Pinpoint the cell where the given text exists, returning its [x, y] midpoint coordinate. 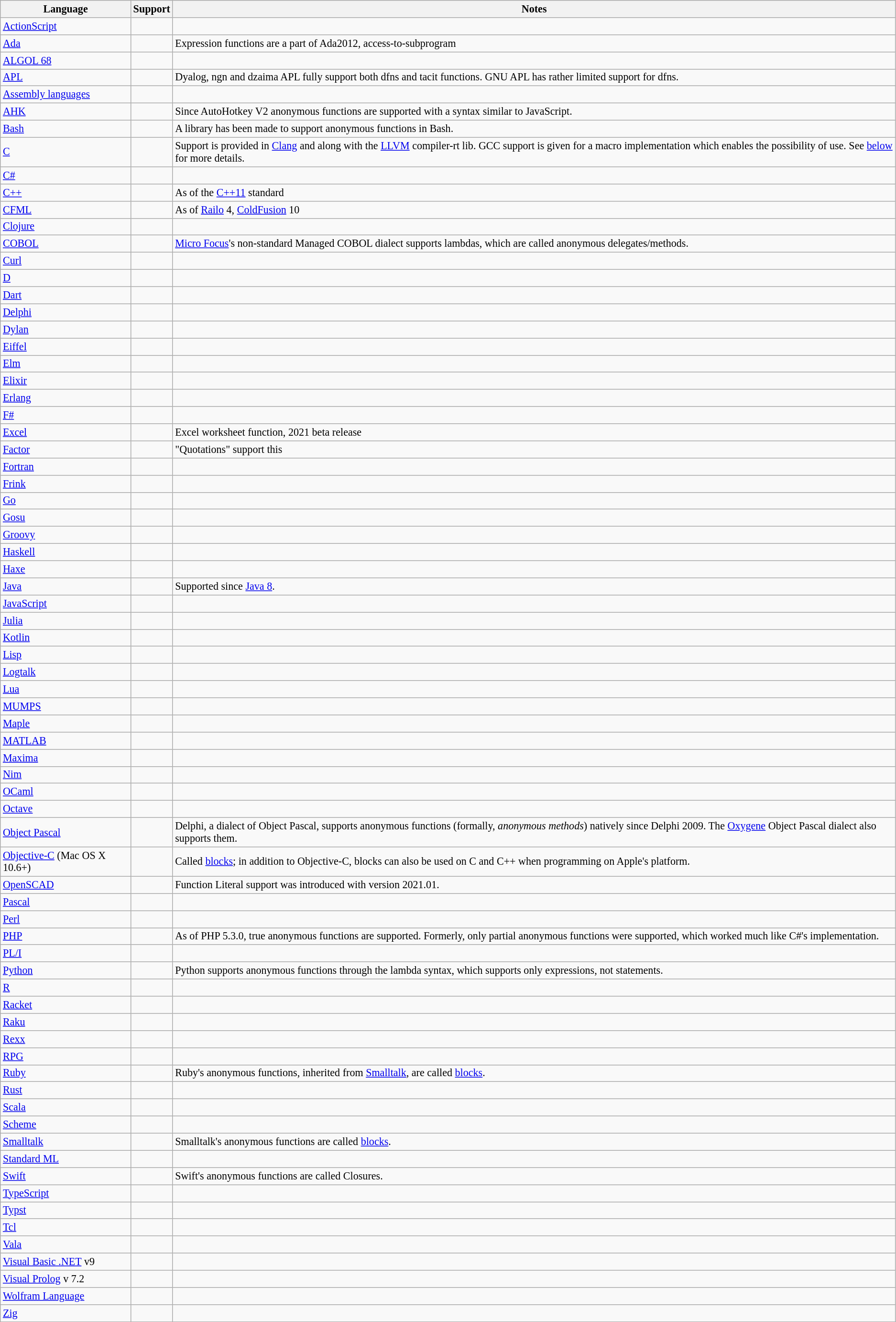
Supported since Java 8. [534, 586]
Racket [66, 1004]
Gosu [66, 518]
Lua [66, 689]
Ruby's anonymous functions, inherited from Smalltalk, are called blocks. [534, 1073]
Maple [66, 723]
D [66, 278]
Function Literal support was introduced with version 2021.01. [534, 885]
JavaScript [66, 604]
Julia [66, 620]
Vala [66, 1245]
PHP [66, 936]
Smalltalk [66, 1142]
Perl [66, 919]
Python [66, 970]
RPG [66, 1056]
As of Railo 4, ColdFusion 10 [534, 209]
Swift's anonymous functions are called Closures. [534, 1176]
"Quotations" support this [534, 449]
Support [152, 9]
Rexx [66, 1039]
Expression functions are a part of Ada2012, access-to-subprogram [534, 43]
Dart [66, 295]
Called blocks; in addition to Objective-C, blocks can also be used on C and C++ when programming on Apple's platform. [534, 861]
C# [66, 175]
C++ [66, 192]
Assembly languages [66, 95]
ActionScript [66, 26]
Haxe [66, 569]
Typst [66, 1210]
AHK [66, 111]
Tcl [66, 1227]
Notes [534, 9]
Dylan [66, 330]
OpenSCAD [66, 885]
Maxima [66, 758]
Python supports anonymous functions through the lambda syntax, which supports only expressions, not statements. [534, 970]
Fortran [66, 466]
Curl [66, 261]
CFML [66, 209]
Elixir [66, 381]
Nim [66, 775]
Standard ML [66, 1159]
Delphi [66, 312]
Frink [66, 484]
Lisp [66, 655]
Ruby [66, 1073]
Ada [66, 43]
Scala [66, 1107]
Bash [66, 129]
Logtalk [66, 672]
Groovy [66, 535]
Visual Basic .NET v9 [66, 1262]
C [66, 152]
Micro Focus's non-standard Managed COBOL dialect supports lambdas, which are called anonymous delegates/methods. [534, 244]
As of the C++11 standard [534, 192]
Language [66, 9]
Pascal [66, 902]
R [66, 988]
TypeScript [66, 1193]
Swift [66, 1176]
APL [66, 77]
Factor [66, 449]
OCaml [66, 792]
Eiffel [66, 346]
Kotlin [66, 638]
MUMPS [66, 706]
Visual Prolog v 7.2 [66, 1278]
F# [66, 415]
Smalltalk's anonymous functions are called blocks. [534, 1142]
Rust [66, 1091]
Elm [66, 364]
Excel [66, 432]
PL/I [66, 953]
A library has been made to support anonymous functions in Bash. [534, 129]
Scheme [66, 1124]
Objective-C (Mac OS X 10.6+) [66, 861]
Since AutoHotkey V2 anonymous functions are supported with a syntax similar to JavaScript. [534, 111]
Erlang [66, 398]
Clojure [66, 227]
Go [66, 501]
Java [66, 586]
Excel worksheet function, 2021 beta release [534, 432]
ALGOL 68 [66, 60]
Wolfram Language [66, 1296]
Raku [66, 1022]
Object Pascal [66, 832]
Dyalog, ngn and dzaima APL fully support both dfns and tacit functions. GNU APL has rather limited support for dfns. [534, 77]
Haskell [66, 552]
Octave [66, 809]
MATLAB [66, 740]
Zig [66, 1313]
COBOL [66, 244]
